Extract the (x, y) coordinate from the center of the cell holding the provided text.  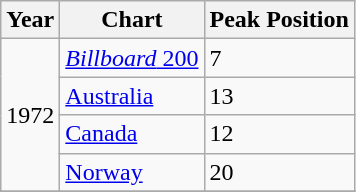
Billboard 200 (132, 58)
Australia (132, 96)
12 (279, 134)
Chart (132, 20)
13 (279, 96)
7 (279, 58)
Canada (132, 134)
20 (279, 172)
Norway (132, 172)
Year (30, 20)
1972 (30, 115)
Peak Position (279, 20)
